Locate the cell with the specified text and output its (X, Y) center coordinate. 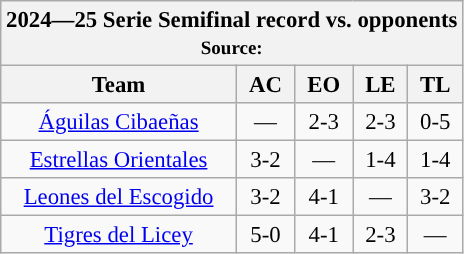
Tigres del Licey (119, 235)
2024—25 Serie Semifinal record vs. opponentsSource: (232, 34)
EO (324, 85)
Team (119, 85)
Águilas Cibaeñas (119, 122)
TL (436, 85)
0-5 (436, 122)
Estrellas Orientales (119, 160)
5-0 (265, 235)
LE (380, 85)
Leones del Escogido (119, 197)
AC (265, 85)
